Output the (x, y) coordinate of the center of the cell containing the given text.  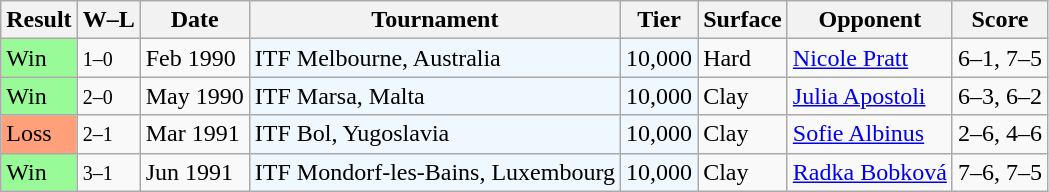
6–3, 6–2 (1000, 96)
ITF Mondorf-les-Bains, Luxembourg (434, 172)
Score (1000, 20)
7–6, 7–5 (1000, 172)
2–1 (108, 134)
Julia Apostoli (870, 96)
Tier (660, 20)
6–1, 7–5 (1000, 58)
W–L (108, 20)
Surface (743, 20)
Jun 1991 (194, 172)
Tournament (434, 20)
2–0 (108, 96)
Opponent (870, 20)
Result (39, 20)
1–0 (108, 58)
Hard (743, 58)
Radka Bobková (870, 172)
Feb 1990 (194, 58)
Loss (39, 134)
Sofie Albinus (870, 134)
2–6, 4–6 (1000, 134)
May 1990 (194, 96)
ITF Marsa, Malta (434, 96)
Mar 1991 (194, 134)
ITF Bol, Yugoslavia (434, 134)
3–1 (108, 172)
Nicole Pratt (870, 58)
Date (194, 20)
ITF Melbourne, Australia (434, 58)
